Return the (X, Y) coordinate for the center point of the cell that contains the specified text.  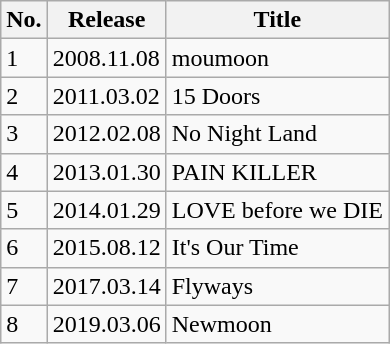
1 (24, 58)
6 (24, 248)
No. (24, 20)
Flyways (277, 286)
It's Our Time (277, 248)
Release (106, 20)
PAIN KILLER (277, 172)
2 (24, 96)
2019.03.06 (106, 324)
2013.01.30 (106, 172)
3 (24, 134)
4 (24, 172)
2012.02.08 (106, 134)
Title (277, 20)
5 (24, 210)
2008.11.08 (106, 58)
LOVE before we DIE (277, 210)
8 (24, 324)
15 Doors (277, 96)
2015.08.12 (106, 248)
moumoon (277, 58)
Newmoon (277, 324)
2011.03.02 (106, 96)
2017.03.14 (106, 286)
No Night Land (277, 134)
2014.01.29 (106, 210)
7 (24, 286)
